Return (X, Y) of the center of cell containing provided text 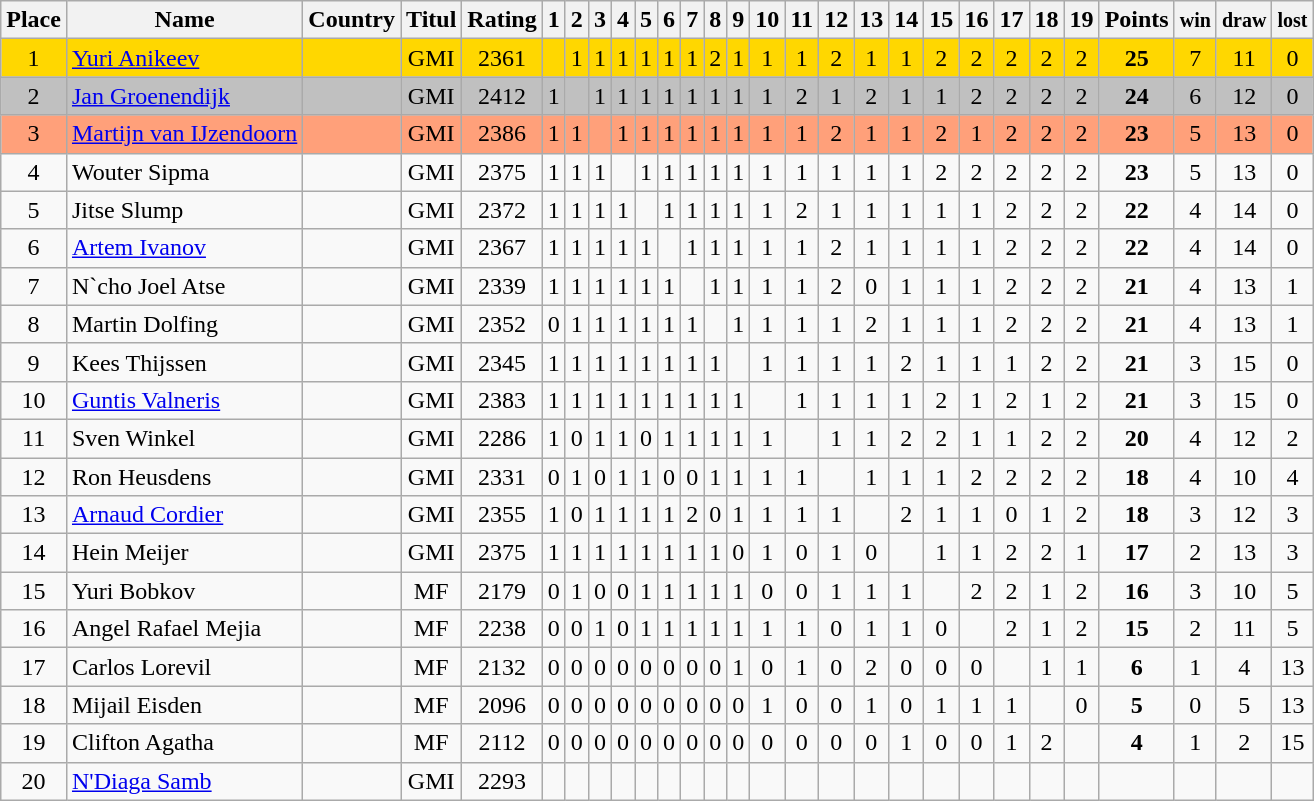
N`cho Joel Atse (184, 286)
Name (184, 20)
win (1195, 20)
Sven Winkel (184, 438)
Angel Rafael Mejia (184, 629)
Clifton Agatha (184, 743)
2355 (502, 515)
Arnaud Cordier (184, 515)
Martijn van IJzendoorn (184, 134)
N'Diaga Samb (184, 781)
Country (352, 20)
2352 (502, 324)
Points (1136, 20)
2345 (502, 362)
2386 (502, 134)
draw (1244, 20)
Carlos Lorevil (184, 667)
Jan Groenendijk (184, 96)
24 (1136, 96)
Titul (432, 20)
Wouter Sipma (184, 172)
Hein Meijer (184, 553)
2412 (502, 96)
2286 (502, 438)
Martin Dolfing (184, 324)
Jitse Slump (184, 210)
lost (1292, 20)
Place (34, 20)
Rating (502, 20)
2367 (502, 248)
2132 (502, 667)
Artem Ivanov (184, 248)
Kees Thijssen (184, 362)
Guntis Valneris (184, 400)
Ron Heusdens (184, 477)
Yuri Bobkov (184, 591)
Yuri Anikeev (184, 58)
2383 (502, 400)
25 (1136, 58)
2372 (502, 210)
2293 (502, 781)
2112 (502, 743)
2238 (502, 629)
2096 (502, 705)
2179 (502, 591)
2339 (502, 286)
Mijail Eisden (184, 705)
2361 (502, 58)
2331 (502, 477)
